From the cell containing the given text, extract its center point as [X, Y] coordinate. 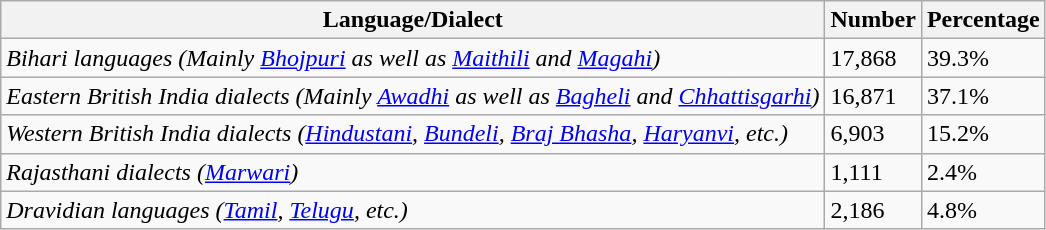
Number [873, 20]
Bihari languages (Mainly Bhojpuri as well as Maithili and Magahi) [413, 58]
4.8% [983, 210]
39.3% [983, 58]
6,903 [873, 134]
Eastern British India dialects (Mainly Awadhi as well as Bagheli and Chhattisgarhi) [413, 96]
2.4% [983, 172]
Rajasthani dialects (Marwari) [413, 172]
37.1% [983, 96]
Percentage [983, 20]
15.2% [983, 134]
Language/Dialect [413, 20]
Western British India dialects (Hindustani, Bundeli, Braj Bhasha, Haryanvi, etc.) [413, 134]
16,871 [873, 96]
1,111 [873, 172]
2,186 [873, 210]
17,868 [873, 58]
Dravidian languages (Tamil, Telugu, etc.) [413, 210]
